For the text-containing cell, return its midpoint in (x, y) coordinate format. 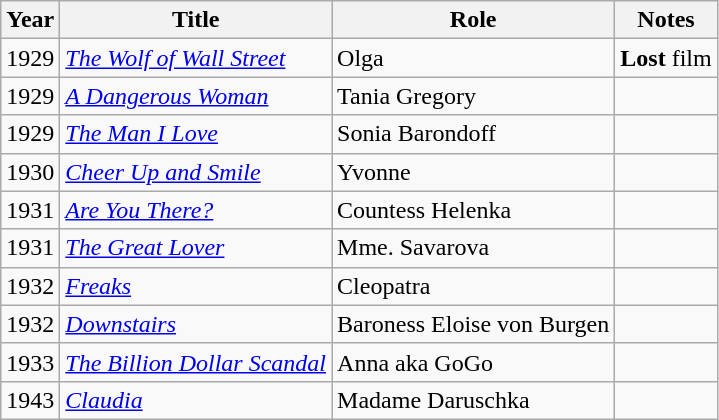
Role (474, 20)
Madame Daruschka (474, 400)
Are You There? (196, 210)
Mme. Savarova (474, 248)
1930 (30, 172)
The Wolf of Wall Street (196, 58)
Tania Gregory (474, 96)
Cheer Up and Smile (196, 172)
1943 (30, 400)
Lost film (666, 58)
Notes (666, 20)
1933 (30, 362)
The Great Lover (196, 248)
Sonia Barondoff (474, 134)
Cleopatra (474, 286)
Baroness Eloise von Burgen (474, 324)
Title (196, 20)
Anna aka GoGo (474, 362)
Olga (474, 58)
Claudia (196, 400)
Downstairs (196, 324)
Year (30, 20)
Yvonne (474, 172)
A Dangerous Woman (196, 96)
Countess Helenka (474, 210)
The Billion Dollar Scandal (196, 362)
Freaks (196, 286)
The Man I Love (196, 134)
